Locate the cell with the specified text and output its [X, Y] center coordinate. 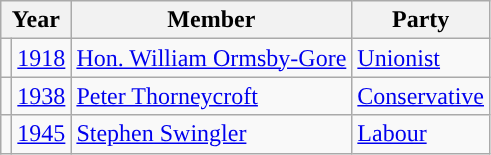
Labour [421, 134]
Party [421, 20]
Stephen Swingler [212, 134]
Hon. William Ormsby-Gore [212, 58]
1938 [42, 96]
Member [212, 20]
1945 [42, 134]
1918 [42, 58]
Conservative [421, 96]
Unionist [421, 58]
Peter Thorneycroft [212, 96]
Year [36, 20]
